For the text-containing cell, return its midpoint in [X, Y] coordinate format. 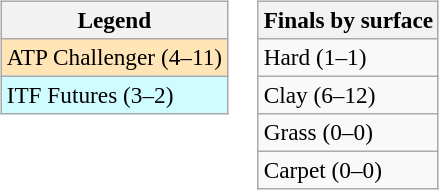
Carpet (0–0) [348, 171]
Legend [114, 20]
Finals by surface [348, 20]
ITF Futures (3–2) [114, 95]
ATP Challenger (4–11) [114, 57]
Clay (6–12) [348, 95]
Grass (0–0) [348, 133]
Hard (1–1) [348, 57]
